Pinpoint the cell where the given text exists, returning its (X, Y) midpoint coordinate. 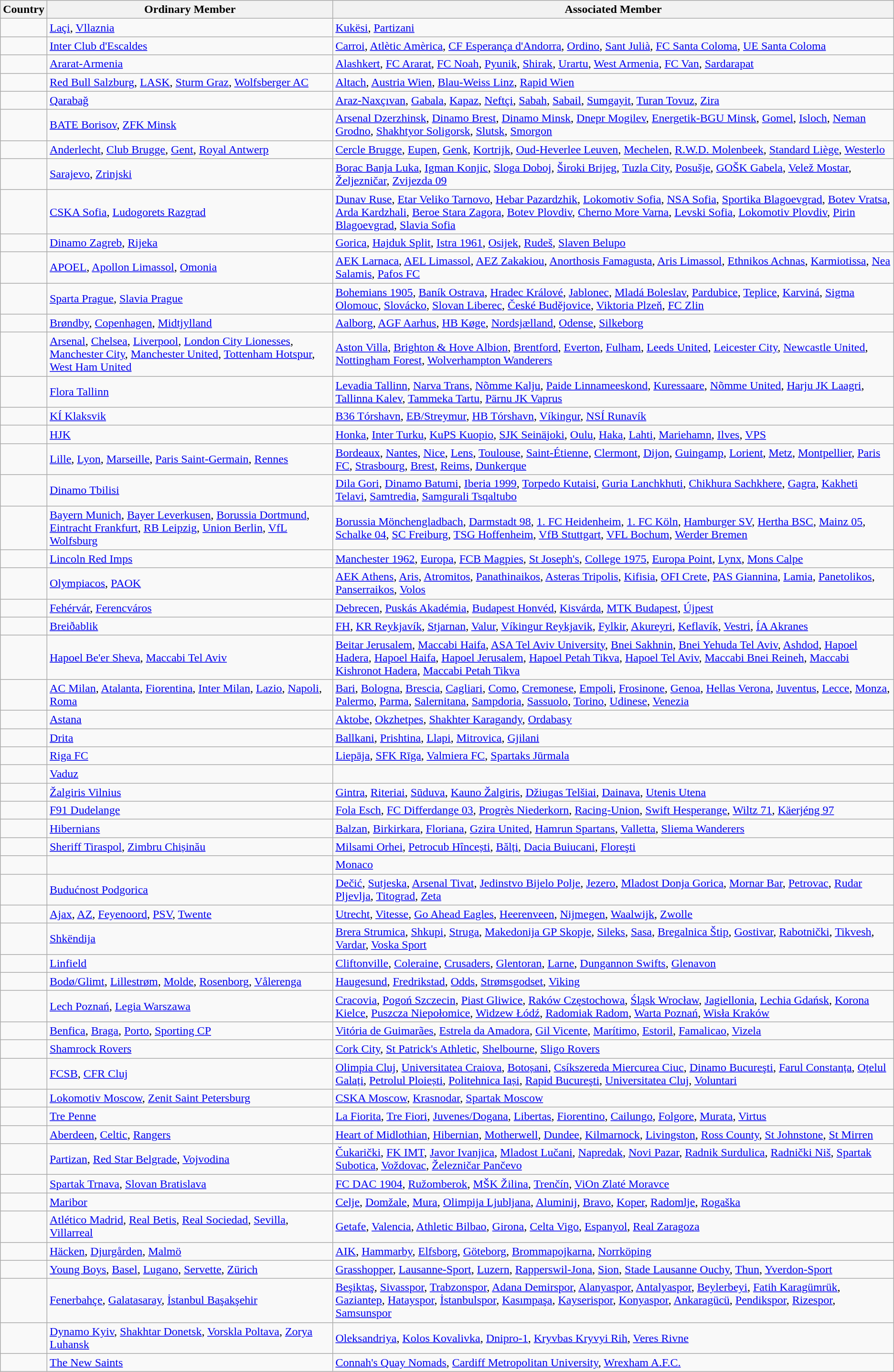
Fehérvár, Ferencváros (190, 608)
Cliftonville, Coleraine, Crusaders, Glentoran, Larne, Dungannon Swifts, Glenavon (613, 963)
BATE Borisov, ZFK Minsk (190, 125)
Gintra, Riteriai, Sūduva, Kauno Žalgiris, Džiugas Telšiai, Dainava, Utenis Utena (613, 792)
Honka, Inter Turku, KuPS Kuopio, SJK Seinäjoki, Oulu, Haka, Lahti, Mariehamn, Ilves, VPS (613, 435)
APOEL, Apollon Limassol, Omonia (190, 267)
Brera Strumica, Shkupi, Struga, Makedonija GP Skopje, Sileks, Sasa, Bregalnica Štip, Gostivar, Rabotnički, Tikvesh, Vardar, Voska Sport (613, 939)
Shkëndija (190, 939)
Kukësi, Partizani (613, 28)
Arsenal, Chelsea, Liverpool, London City Lionesses, Manchester City, Manchester United, Tottenham Hotspur, West Ham United (190, 354)
Brøndby, Copenhagen, Midtjylland (190, 323)
La Fiorita, Tre Fiori, Juvenes/Dogana, Libertas, Fiorentino, Cailungo, Folgore, Murata, Virtus (613, 1117)
Lokomotiv Moscow, Zenit Saint Petersburg (190, 1098)
FH, KR Reykjavík, Stjarnan, Valur, Víkingur Reykjavik, Fylkir, Akureyri, Keflavík, Vestri, ÍA Akranes (613, 626)
Astana (190, 719)
B36 Tórshavn, EB/Streymur, HB Tórshavn, Víkingur, NSÍ Runavík (613, 416)
The New Saints (190, 1362)
Ajax, AZ, Feyenoord, PSV, Twente (190, 914)
Associated Member (613, 10)
Debrecen, Puskás Akadémia, Budapest Honvéd, Kisvárda, MTK Budapest, Újpest (613, 608)
FC DAC 1904, Ružomberok, MŠK Žilina, Trenčín, ViOn Zlaté Moravce (613, 1184)
FCSB, CFR Cluj (190, 1074)
Country (24, 10)
Partizan, Red Star Belgrade, Vojvodina (190, 1159)
KÍ Klaksvik (190, 416)
Atlético Madrid, Real Betis, Real Sociedad, Sevilla, Villarreal (190, 1226)
Celje, Domžale, Mura, Olimpija Ljubljana, Aluminij, Bravo, Koper, Radomlje, Rogaška (613, 1202)
Sarajevo, Zrinjski (190, 174)
Cercle Brugge, Eupen, Genk, Kortrijk, Oud-Heverlee Leuven, Mechelen, R.W.D. Molenbeek, Standard Liège, Westerlo (613, 149)
Milsami Orhei, Petrocub Hîncești, Bălți, Dacia Buiucani, Floreşti (613, 847)
Fola Esch, FC Differdange 03, Progrès Niederkorn, Racing-Union, Swift Hesperange, Wiltz 71, Käerjéng 97 (613, 810)
Dinamo Tbilisi (190, 490)
Aalborg, AGF Aarhus, HB Køge, Nordsjælland, Odense, Silkeborg (613, 323)
Anderlecht, Club Brugge, Gent, Royal Antwerp (190, 149)
Shamrock Rovers (190, 1049)
Sheriff Tiraspol, Zimbru Chișinău (190, 847)
Vaduz (190, 774)
Heart of Midlothian, Hibernian, Motherwell, Dundee, Kilmarnock, Livingston, Ross County, St Johnstone, St Mirren (613, 1135)
Žalgiris Vilnius (190, 792)
Laçi, Vllaznia (190, 28)
Hibernians (190, 829)
Fenerbahçe, Galatasaray, İstanbul Başakşehir (190, 1300)
Balzan, Birkirkara, Floriana, Gzira United, Hamrun Spartans, Valletta, Sliema Wanderers (613, 829)
Carroi, Atlètic Amèrica, CF Esperança d'Andorra, Ordino, Sant Julià, FC Santa Coloma, UE Santa Coloma (613, 46)
Tre Penne (190, 1117)
AC Milan, Atalanta, Fiorentina, Inter Milan, Lazio, Napoli, Roma (190, 694)
HJK (190, 435)
Aktobe, Okzhetpes, Shakhter Karagandy, Ordabasy (613, 719)
Breiðablik (190, 626)
Dila Gori, Dinamo Batumi, Iberia 1999, Torpedo Kutaisi, Guria Lanchkhuti, Chikhura Sachkhere, Gagra, Kakheti Telavi, Samtredia, Samgurali Tsqaltubo (613, 490)
Getafe, Valencia, Athletic Bilbao, Girona, Celta Vigo, Espanyol, Real Zaragoza (613, 1226)
Connah's Quay Nomads, Cardiff Metropolitan University, Wrexham A.F.C. (613, 1362)
Hapoel Be'er Sheva, Maccabi Tel Aviv (190, 657)
Linfield (190, 963)
AEK Athens, Aris, Atromitos, Panathinaikos, Asteras Tripolis, Kifisia, OFI Crete, PAS Giannina, Lamia, Panetolikos, Panserraikos, Volos (613, 584)
Bodø/Glimt, Lillestrøm, Molde, Rosenborg, Vålerenga (190, 981)
Utrecht, Vitesse, Go Ahead Eagles, Heerenveen, Nijmegen, Waalwijk, Zwolle (613, 914)
Maribor (190, 1202)
Spartak Trnava, Slovan Bratislava (190, 1184)
Bayern Munich, Bayer Leverkusen, Borussia Dortmund, Eintracht Frankfurt, RB Leipzig, Union Berlin, VfL Wolfsburg (190, 528)
Qarabağ (190, 100)
Aberdeen, Celtic, Rangers (190, 1135)
Altach, Austria Wien, Blau-Weiss Linz, Rapid Wien (613, 82)
Dynamo Kyiv, Shakhtar Donetsk, Vorskla Poltava, Zorya Luhansk (190, 1338)
Haugesund, Fredrikstad, Odds, Strømsgodset, Viking (613, 981)
Oleksandriya, Kolos Kovalivka, Dnipro-1, Kryvbas Kryvyi Rih, Veres Rivne (613, 1338)
Ararat-Armenia (190, 64)
CSKA Sofia, Ludogorets Razgrad (190, 212)
Alashkert, FC Ararat, FC Noah, Pyunik, Shirak, Urartu, West Armenia, FC Van, Sardarapat (613, 64)
CSKA Moscow, Krasnodar, Spartak Moscow (613, 1098)
Benfica, Braga, Porto, Sporting CP (190, 1031)
Cork City, St Patrick's Athletic, Shelbourne, Sligo Rovers (613, 1049)
Dečić, Sutjeska, Arsenal Tivat, Jedinstvo Bijelo Polje, Jezero, Mladost Donja Gorica, Mornar Bar, Petrovac, Rudar Pljevlja, Titograd, Zeta (613, 889)
Drita (190, 738)
Manchester 1962, Europa, FCB Magpies, St Joseph's, College 1975, Europa Point, Lynx, Mons Calpe (613, 559)
Borac Banja Luka, Igman Konjic, Sloga Doboj, Široki Brijeg, Tuzla City, Posušje, GOŠK Gabela, Velež Mostar, Željezničar, Zvijezda 09 (613, 174)
Gorica, Hajduk Split, Istra 1961, Osijek, Rudeš, Slaven Belupo (613, 243)
AEK Larnaca, AEL Limassol, AEZ Zakakiou, Anorthosis Famagusta, Aris Limassol, Ethnikos Achnas, Karmiotissa, Nea Salamis, Pafos FC (613, 267)
Olympiacos, PAOK (190, 584)
Young Boys, Basel, Lugano, Servette, Zürich (190, 1269)
Lech Poznań, Legia Warszawa (190, 1006)
AIK, Hammarby, Elfsborg, Göteborg, Brommapojkarna, Norrköping (613, 1251)
Flora Tallinn (190, 392)
Häcken, Djurgården, Malmö (190, 1251)
Liepāja, SFK Rīga, Valmiera FC, Spartaks Jūrmala (613, 756)
Lincoln Red Imps (190, 559)
F91 Dudelange (190, 810)
Red Bull Salzburg, LASK, Sturm Graz, Wolfsberger AC (190, 82)
Ordinary Member (190, 10)
Monaco (613, 865)
Sparta Prague, Slavia Prague (190, 298)
Ballkani, Prishtina, Llapi, Mitrovica, Gjilani (613, 738)
Araz-Naxçıvan, Gabala, Kapaz, Neftçi, Sabah, Sabail, Sumgayit, Turan Tovuz, Zira (613, 100)
Arsenal Dzerzhinsk, Dinamo Brest, Dinamo Minsk, Dnepr Mogilev, Energetik-BGU Minsk, Gomel, Isloch, Neman Grodno, Shakhtyor Soligorsk, Slutsk, Smorgon (613, 125)
Lille, Lyon, Marseille, Paris Saint-Germain, Rennes (190, 459)
Grasshopper, Lausanne-Sport, Luzern, Rapperswil-Jona, Sion, Stade Lausanne Ouchy, Thun, Yverdon-Sport (613, 1269)
Dinamo Zagreb, Rijeka (190, 243)
Inter Club d'Escaldes (190, 46)
Vitória de Guimarães, Estrela da Amadora, Gil Vicente, Marítimo, Estoril, Famalicao, Vizela (613, 1031)
Budućnost Podgorica (190, 889)
Riga FC (190, 756)
